For the text-containing cell, return its midpoint in [x, y] coordinate format. 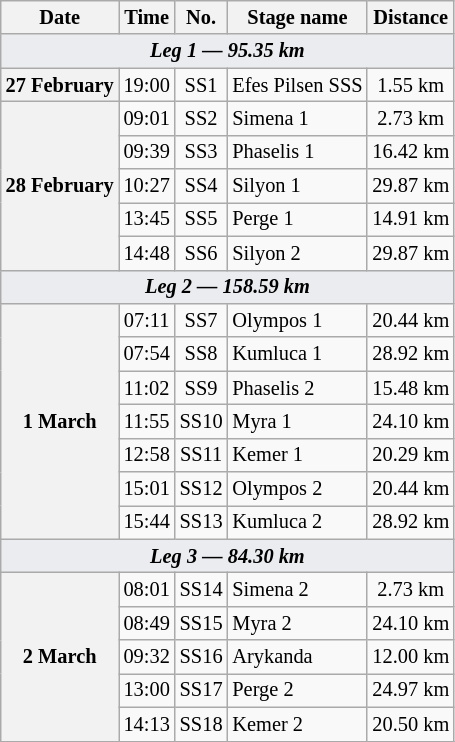
14:13 [147, 724]
SS8 [202, 354]
SS12 [202, 489]
07:54 [147, 354]
13:00 [147, 690]
SS6 [202, 253]
SS3 [202, 152]
Simena 1 [297, 118]
Distance [410, 17]
SS18 [202, 724]
Simena 2 [297, 589]
14:48 [147, 253]
1.55 km [410, 85]
SS11 [202, 455]
11:02 [147, 388]
Olympos 1 [297, 320]
24.97 km [410, 690]
SS5 [202, 219]
Kemer 1 [297, 455]
16.42 km [410, 152]
Myra 1 [297, 421]
SS17 [202, 690]
12.00 km [410, 657]
15.48 km [410, 388]
Stage name [297, 17]
SS10 [202, 421]
Phaselis 1 [297, 152]
27 February [60, 85]
07:11 [147, 320]
2 March [60, 656]
Time [147, 17]
Leg 3 — 84.30 km [228, 556]
13:45 [147, 219]
Silyon 1 [297, 186]
09:32 [147, 657]
14.91 km [410, 219]
09:01 [147, 118]
10:27 [147, 186]
No. [202, 17]
09:39 [147, 152]
SS9 [202, 388]
Kumluca 2 [297, 522]
SS14 [202, 589]
SS1 [202, 85]
Perge 2 [297, 690]
11:55 [147, 421]
Leg 2 — 158.59 km [228, 287]
28 February [60, 185]
15:44 [147, 522]
SS2 [202, 118]
Arykanda [297, 657]
Myra 2 [297, 623]
20.29 km [410, 455]
08:01 [147, 589]
15:01 [147, 489]
1 March [60, 421]
08:49 [147, 623]
12:58 [147, 455]
Olympos 2 [297, 489]
Silyon 2 [297, 253]
Leg 1 — 95.35 km [228, 51]
SS4 [202, 186]
19:00 [147, 85]
Date [60, 17]
Perge 1 [297, 219]
SS7 [202, 320]
Kumluca 1 [297, 354]
SS16 [202, 657]
Phaselis 2 [297, 388]
20.50 km [410, 724]
SS13 [202, 522]
Efes Pilsen SSS [297, 85]
Kemer 2 [297, 724]
SS15 [202, 623]
